Return (X, Y) of the center of cell containing provided text 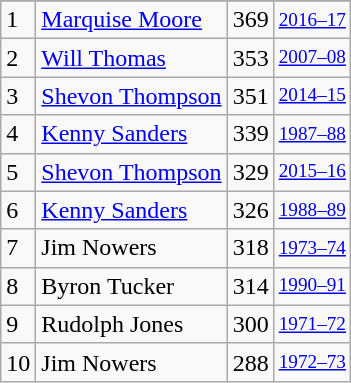
300 (250, 324)
339 (250, 134)
1972–73 (312, 362)
1 (18, 20)
1990–91 (312, 286)
2016–17 (312, 20)
Marquise Moore (132, 20)
9 (18, 324)
369 (250, 20)
7 (18, 248)
2014–15 (312, 96)
288 (250, 362)
Will Thomas (132, 58)
5 (18, 172)
2007–08 (312, 58)
8 (18, 286)
6 (18, 210)
4 (18, 134)
2 (18, 58)
314 (250, 286)
3 (18, 96)
326 (250, 210)
Rudolph Jones (132, 324)
10 (18, 362)
1971–72 (312, 324)
Byron Tucker (132, 286)
329 (250, 172)
1988–89 (312, 210)
2015–16 (312, 172)
353 (250, 58)
318 (250, 248)
1973–74 (312, 248)
351 (250, 96)
1987–88 (312, 134)
